Capture the cell that displays the provided text and extract its (X, Y) central coordinate. 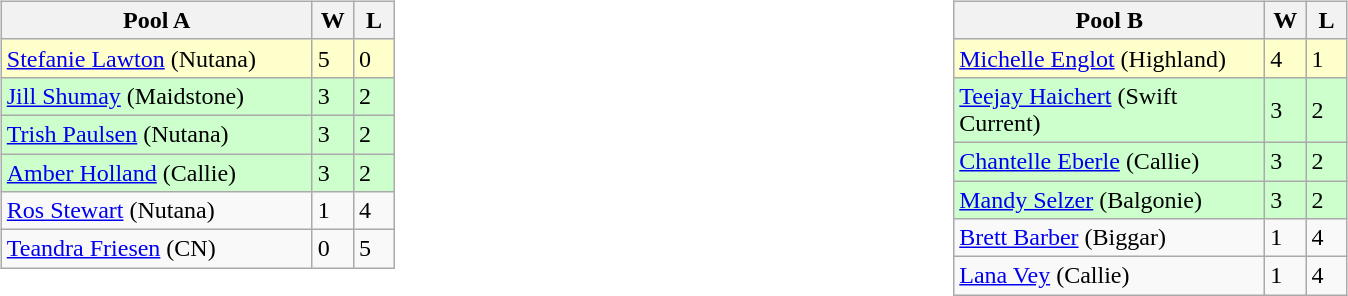
Pool B (1110, 20)
Stefanie Lawton (Nutana) (156, 58)
Chantelle Eberle (Callie) (1110, 161)
Brett Barber (Biggar) (1110, 238)
Teejay Haichert (Swift Current) (1110, 110)
Pool A (156, 20)
Teandra Friesen (CN) (156, 249)
Mandy Selzer (Balgonie) (1110, 199)
Ros Stewart (Nutana) (156, 211)
Michelle Englot (Highland) (1110, 58)
Lana Vey (Callie) (1110, 276)
Amber Holland (Callie) (156, 173)
Trish Paulsen (Nutana) (156, 134)
Jill Shumay (Maidstone) (156, 96)
